Identify which cell holds the provided text, then report its [X, Y] central coordinate. 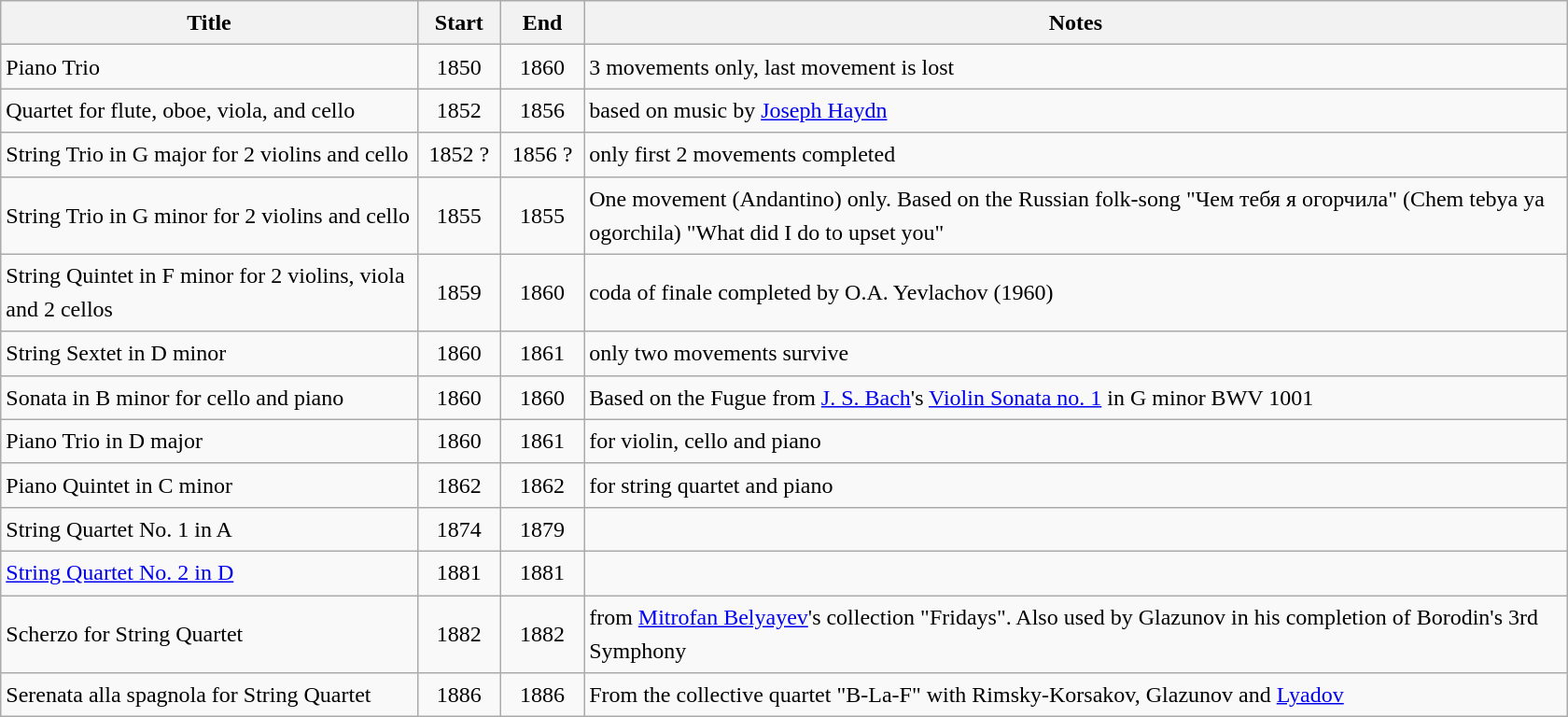
Quartet for flute, oboe, viola, and cello [209, 110]
only first 2 movements completed [1076, 155]
String Quartet No. 1 in A [209, 528]
Notes [1076, 22]
1879 [541, 528]
1874 [459, 528]
Piano Trio in D major [209, 441]
from Mitrofan Belyayev's collection "Fridays". Also used by Glazunov in his completion of Borodin's 3rd Symphony [1076, 635]
From the collective quartet "B-La-F" with Rimsky-Korsakov, Glazunov and Lyadov [1076, 695]
1852 [459, 110]
Based on the Fugue from J. S. Bach's Violin Sonata no. 1 in G minor BWV 1001 [1076, 398]
One movement (Andantino) only. Based on the Russian folk-song "Чем тебя я огорчила" (Chem tebya ya ogorchila) "What did I do to upset you" [1076, 215]
1852 ? [459, 155]
coda of finale completed by O.A. Yevlachov (1960) [1076, 293]
Scherzo for String Quartet [209, 635]
3 movements only, last movement is lost [1076, 67]
Serenata alla spagnola for String Quartet [209, 695]
1856 ? [541, 155]
Piano Quintet in C minor [209, 485]
String Quartet No. 2 in D [209, 573]
based on music by Joseph Haydn [1076, 110]
1850 [459, 67]
Piano Trio [209, 67]
1859 [459, 293]
only two movements survive [1076, 353]
Start [459, 22]
String Trio in G minor for 2 violins and cello [209, 215]
for violin, cello and piano [1076, 441]
1856 [541, 110]
Title [209, 22]
Sonata in B minor for cello and piano [209, 398]
End [541, 22]
String Quintet in F minor for 2 violins, viola and 2 cellos [209, 293]
String Trio in G major for 2 violins and cello [209, 155]
String Sextet in D minor [209, 353]
for string quartet and piano [1076, 485]
